Return the (X, Y) coordinate for the center point of the cell that contains the specified text.  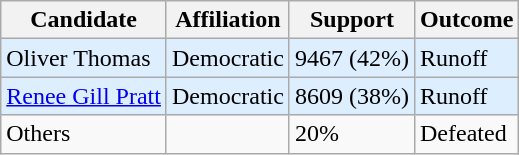
Support (352, 20)
Others (84, 134)
20% (352, 134)
Candidate (84, 20)
Defeated (466, 134)
9467 (42%) (352, 58)
Outcome (466, 20)
Oliver Thomas (84, 58)
Affiliation (228, 20)
Renee Gill Pratt (84, 96)
8609 (38%) (352, 96)
